Return (X, Y) of the center of cell containing provided text 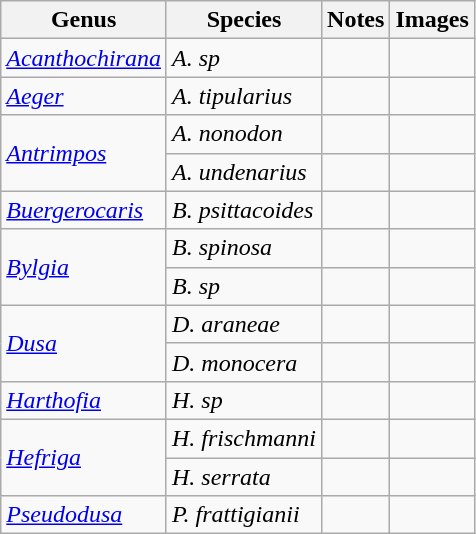
Harthofia (84, 400)
Antrimpos (84, 153)
P. frattigianii (244, 515)
H. serrata (244, 477)
Buergerocaris (84, 210)
H. sp (244, 400)
A. nonodon (244, 134)
Bylgia (84, 267)
B. psittacoides (244, 210)
H. frischmanni (244, 438)
B. spinosa (244, 248)
D. araneae (244, 324)
Aeger (84, 96)
A. sp (244, 58)
Hefriga (84, 457)
Genus (84, 20)
Dusa (84, 343)
Acanthochirana (84, 58)
Images (432, 20)
Notes (356, 20)
A. tipularius (244, 96)
B. sp (244, 286)
D. monocera (244, 362)
A. undenarius (244, 172)
Species (244, 20)
Pseudodusa (84, 515)
